For the text-containing cell, return its midpoint in (X, Y) coordinate format. 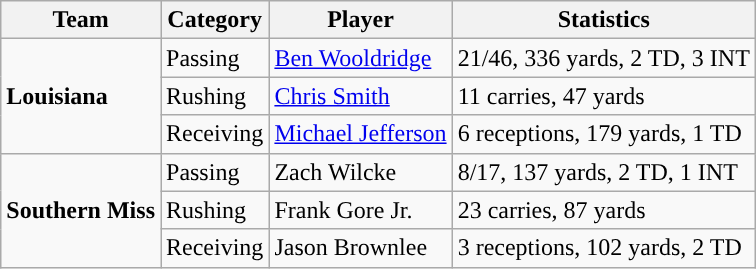
21/46, 336 yards, 2 TD, 3 INT (604, 58)
Chris Smith (360, 96)
Category (214, 20)
Ben Wooldridge (360, 58)
Southern Miss (81, 210)
Louisiana (81, 96)
6 receptions, 179 yards, 1 TD (604, 134)
Zach Wilcke (360, 172)
Jason Brownlee (360, 248)
Frank Gore Jr. (360, 210)
Player (360, 20)
3 receptions, 102 yards, 2 TD (604, 248)
11 carries, 47 yards (604, 96)
Statistics (604, 20)
8/17, 137 yards, 2 TD, 1 INT (604, 172)
23 carries, 87 yards (604, 210)
Michael Jefferson (360, 134)
Team (81, 20)
